Locate the cell with the specified text and output its (X, Y) center coordinate. 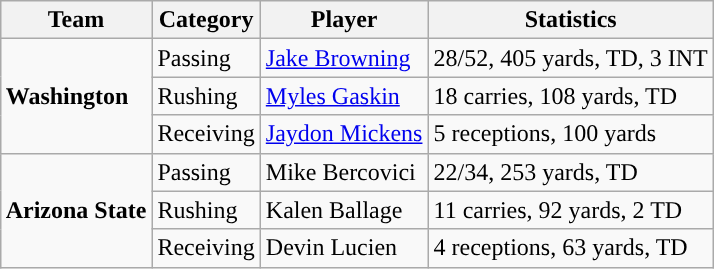
18 carries, 108 yards, TD (570, 96)
Washington (76, 96)
11 carries, 92 yards, 2 TD (570, 210)
Jaydon Mickens (344, 134)
Arizona State (76, 210)
Category (206, 20)
22/34, 253 yards, TD (570, 172)
Kalen Ballage (344, 210)
Player (344, 20)
Team (76, 20)
Mike Bercovici (344, 172)
28/52, 405 yards, TD, 3 INT (570, 58)
Jake Browning (344, 58)
5 receptions, 100 yards (570, 134)
Devin Lucien (344, 248)
4 receptions, 63 yards, TD (570, 248)
Statistics (570, 20)
Myles Gaskin (344, 96)
